For the text-containing cell, return its midpoint in (X, Y) coordinate format. 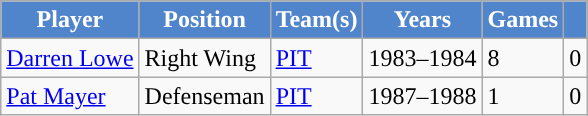
Defenseman (204, 96)
1987–1988 (422, 96)
Right Wing (204, 58)
1983–1984 (422, 58)
8 (523, 58)
Player (70, 20)
Team(s) (316, 20)
1 (523, 96)
Games (523, 20)
Years (422, 20)
Position (204, 20)
Pat Mayer (70, 96)
Darren Lowe (70, 58)
